Determine the [x, y] coordinate at the center of the cell enclosing the given text.  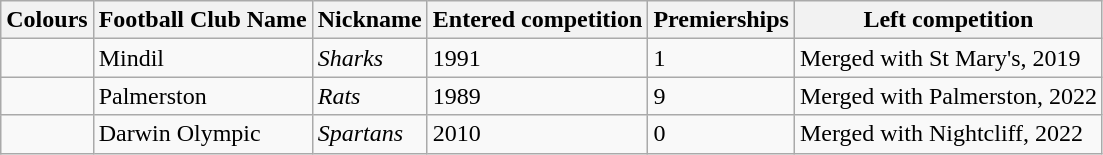
Entered competition [538, 20]
Nickname [370, 20]
1991 [538, 58]
0 [722, 134]
Merged with Nightcliff, 2022 [948, 134]
Spartans [370, 134]
Colours [47, 20]
Darwin Olympic [202, 134]
Merged with St Mary's, 2019 [948, 58]
Football Club Name [202, 20]
1989 [538, 96]
Merged with Palmerston, 2022 [948, 96]
Rats [370, 96]
Palmerston [202, 96]
2010 [538, 134]
Mindil [202, 58]
1 [722, 58]
Sharks [370, 58]
Left competition [948, 20]
9 [722, 96]
Premierships [722, 20]
